From the cell containing the given text, extract its center point as [x, y] coordinate. 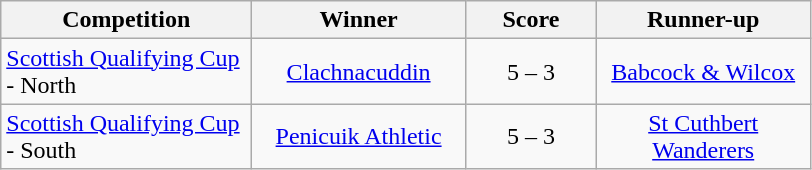
Scottish Qualifying Cup - South [126, 136]
St Cuthbert Wanderers [703, 136]
Clachnacuddin [359, 72]
Runner-up [703, 20]
Score [530, 20]
Penicuik Athletic [359, 136]
Winner [359, 20]
Competition [126, 20]
Scottish Qualifying Cup - North [126, 72]
Babcock & Wilcox [703, 72]
